For the text-containing cell, return its midpoint in (X, Y) coordinate format. 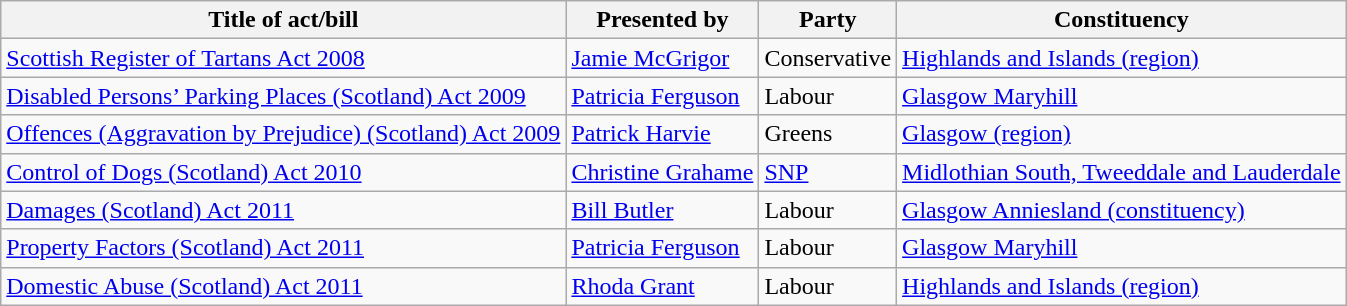
Control of Dogs (Scotland) Act 2010 (284, 172)
Property Factors (Scotland) Act 2011 (284, 248)
Presented by (662, 20)
SNP (828, 172)
Glasgow Anniesland (constituency) (1122, 210)
Disabled Persons’ Parking Places (Scotland) Act 2009 (284, 96)
Conservative (828, 58)
Christine Grahame (662, 172)
Greens (828, 134)
Scottish Register of Tartans Act 2008 (284, 58)
Glasgow (region) (1122, 134)
Party (828, 20)
Damages (Scotland) Act 2011 (284, 210)
Constituency (1122, 20)
Rhoda Grant (662, 286)
Offences (Aggravation by Prejudice) (Scotland) Act 2009 (284, 134)
Title of act/bill (284, 20)
Bill Butler (662, 210)
Patrick Harvie (662, 134)
Midlothian South, Tweeddale and Lauderdale (1122, 172)
Jamie McGrigor (662, 58)
Domestic Abuse (Scotland) Act 2011 (284, 286)
